Detect which cell encompasses the target text, then output its [x, y] center coordinate. 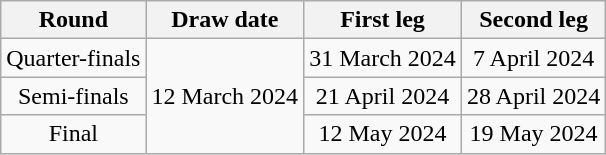
21 April 2024 [383, 96]
12 May 2024 [383, 134]
Draw date [225, 20]
31 March 2024 [383, 58]
Round [74, 20]
Semi-finals [74, 96]
Quarter-finals [74, 58]
First leg [383, 20]
Second leg [533, 20]
28 April 2024 [533, 96]
Final [74, 134]
19 May 2024 [533, 134]
12 March 2024 [225, 96]
7 April 2024 [533, 58]
